Find where the given text appears and provide that cell's center as [x, y] coordinate. 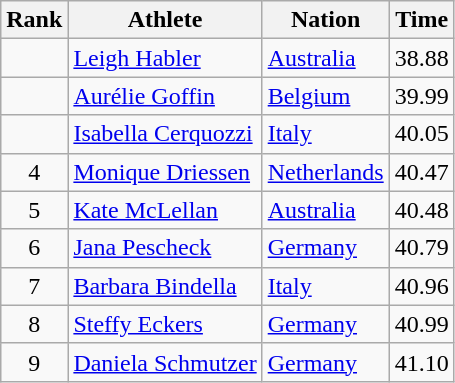
Nation [326, 20]
40.05 [422, 134]
Daniela Schmutzer [165, 362]
Monique Driessen [165, 172]
Time [422, 20]
9 [34, 362]
Kate McLellan [165, 210]
40.79 [422, 248]
6 [34, 248]
8 [34, 324]
41.10 [422, 362]
40.47 [422, 172]
4 [34, 172]
Aurélie Goffin [165, 96]
38.88 [422, 58]
Isabella Cerquozzi [165, 134]
Steffy Eckers [165, 324]
Leigh Habler [165, 58]
40.99 [422, 324]
Netherlands [326, 172]
Jana Pescheck [165, 248]
39.99 [422, 96]
5 [34, 210]
7 [34, 286]
Belgium [326, 96]
Rank [34, 20]
40.48 [422, 210]
Athlete [165, 20]
40.96 [422, 286]
Barbara Bindella [165, 286]
